Capture the cell that displays the provided text and extract its [X, Y] central coordinate. 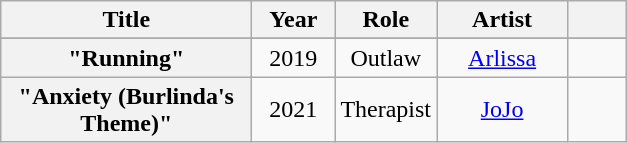
Outlaw [386, 58]
2019 [294, 58]
"Running" [126, 58]
2021 [294, 110]
Title [126, 20]
Year [294, 20]
"Anxiety (Burlinda's Theme)" [126, 110]
Arlissa [502, 58]
Artist [502, 20]
Therapist [386, 110]
JoJo [502, 110]
Role [386, 20]
